Scan for the cell matching the given text and deliver its [X, Y] coordinate at center. 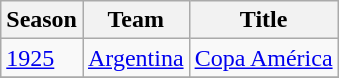
Title [264, 20]
Team [136, 20]
Season [42, 20]
Copa América [264, 58]
Argentina [136, 58]
1925 [42, 58]
